For the text-containing cell, return its midpoint in [x, y] coordinate format. 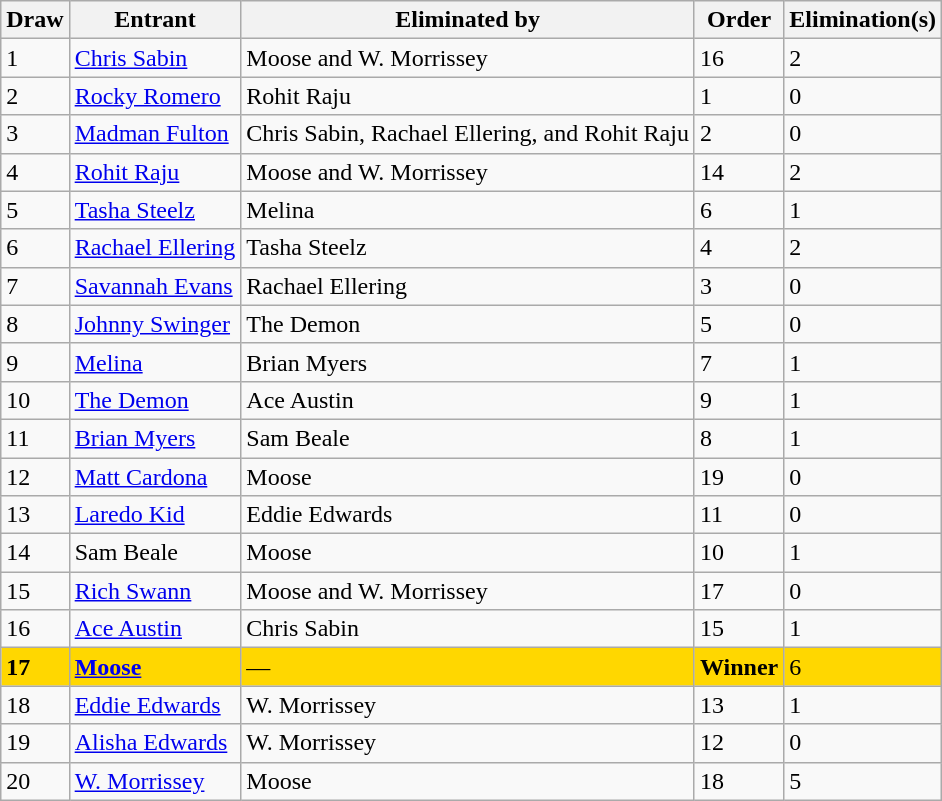
Rich Swann [155, 591]
Eliminated by [468, 20]
Winner [738, 667]
Matt Cardona [155, 477]
Savannah Evans [155, 286]
Draw [35, 20]
— [468, 667]
Rocky Romero [155, 96]
Elimination(s) [863, 20]
Laredo Kid [155, 515]
Order [738, 20]
Entrant [155, 20]
Johnny Swinger [155, 324]
Chris Sabin, Rachael Ellering, and Rohit Raju [468, 134]
Madman Fulton [155, 134]
Alisha Edwards [155, 743]
20 [35, 781]
